Scan for the cell matching the given text and deliver its [x, y] coordinate at center. 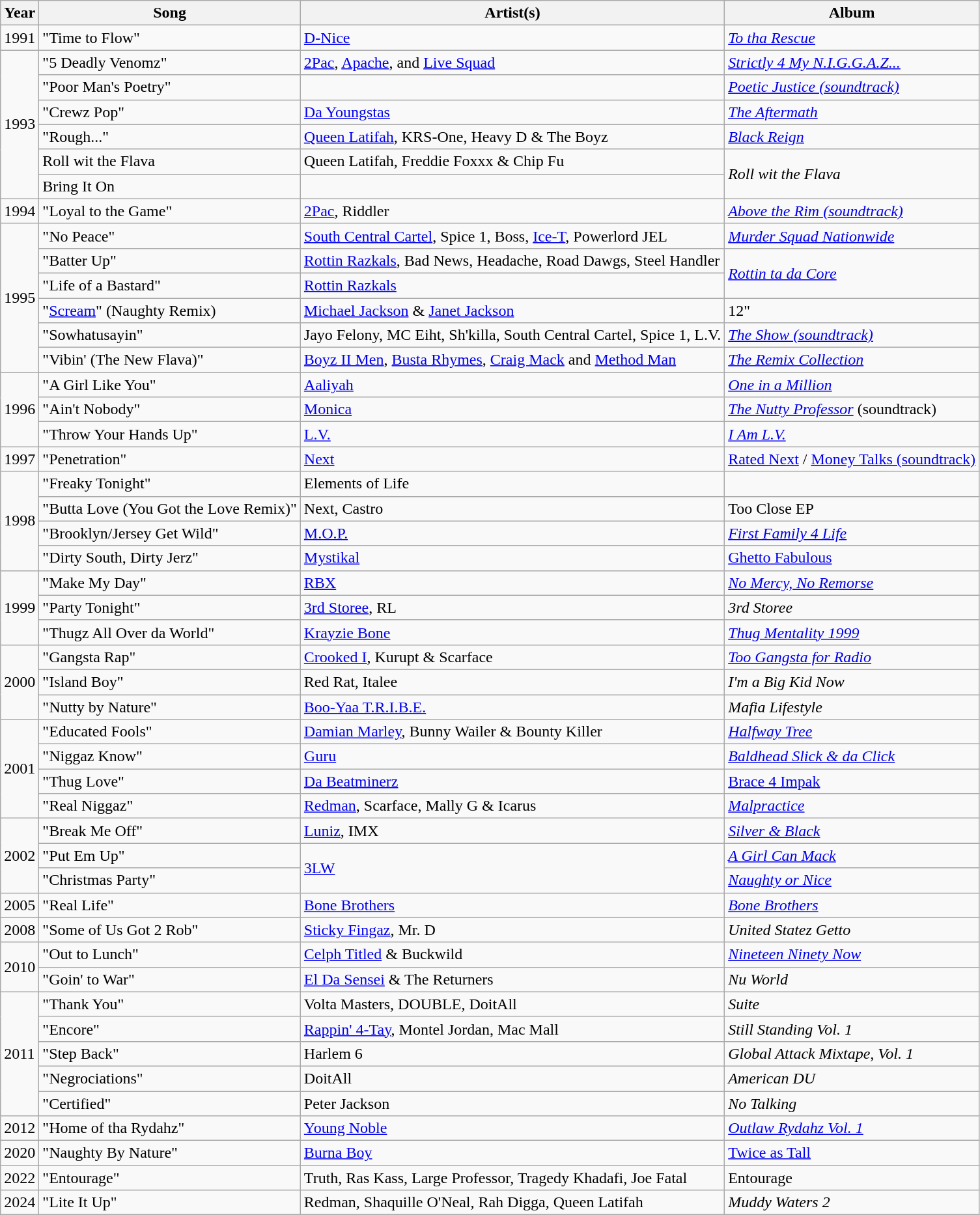
Jayo Felony, MC Eiht, Sh'killa, South Central Cartel, Spice 1, L.V. [512, 335]
Rated Next / Money Talks (soundtrack) [852, 459]
Young Noble [512, 1128]
Queen Latifah, Freddie Foxxx & Chip Fu [512, 161]
I Am L.V. [852, 434]
Michael Jackson & Janet Jackson [512, 311]
2022 [20, 1178]
"Negrociations" [170, 1078]
Boyz II Men, Busta Rhymes, Craig Mack and Method Man [512, 360]
12" [852, 311]
Strictly 4 My N.I.G.G.A.Z... [852, 63]
3LW [512, 868]
2012 [20, 1128]
Guru [512, 757]
"No Peace" [170, 236]
"Certified" [170, 1104]
1995 [20, 298]
I'm a Big Kid Now [852, 682]
"Batter Up" [170, 260]
"Dirty South, Dirty Jerz" [170, 558]
2020 [20, 1153]
1996 [20, 410]
Brace 4 Impak [852, 781]
"Thug Love" [170, 781]
"Sowhatusayin" [170, 335]
Rottin Razkals [512, 285]
"Throw Your Hands Up" [170, 434]
One in a Million [852, 385]
Outlaw Rydahz Vol. 1 [852, 1128]
Too Gangsta for Radio [852, 657]
1999 [20, 607]
"Nutty by Nature" [170, 706]
Rottin ta da Core [852, 273]
Queen Latifah, KRS-One, Heavy D & The Boyz [512, 137]
"Educated Fools" [170, 732]
"Niggaz Know" [170, 757]
To tha Rescue [852, 38]
Too Close EP [852, 509]
Global Attack Mixtape, Vol. 1 [852, 1054]
Year [20, 13]
Boo-Yaa T.R.I.B.E. [512, 706]
Crooked I, Kurupt & Scarface [512, 657]
"Butta Love (You Got the Love Remix)" [170, 509]
Still Standing Vol. 1 [852, 1029]
Krayzie Bone [512, 632]
1997 [20, 459]
Nineteen Ninety Now [852, 955]
Naughty or Nice [852, 880]
Next [512, 459]
Peter Jackson [512, 1104]
2011 [20, 1054]
Nu World [852, 979]
L.V. [512, 434]
2Pac, Riddler [512, 211]
"5 Deadly Venomz" [170, 63]
3rd Storee [852, 607]
2Pac, Apache, and Live Squad [512, 63]
"Gangsta Rap" [170, 657]
"Some of Us Got 2 Rob" [170, 930]
Volta Masters, DOUBLE, DoitAll [512, 1004]
The Aftermath [852, 112]
Damian Marley, Bunny Wailer & Bounty Killer [512, 732]
"Vibin' (The New Flava)" [170, 360]
No Mercy, No Remorse [852, 583]
2008 [20, 930]
Mafia Lifestyle [852, 706]
Ghetto Fabulous [852, 558]
South Central Cartel, Spice 1, Boss, Ice-T, Powerlord JEL [512, 236]
Redman, Scarface, Mally G & Icarus [512, 806]
The Nutty Professor (soundtrack) [852, 410]
Muddy Waters 2 [852, 1203]
Murder Squad Nationwide [852, 236]
"Home of tha Rydahz" [170, 1128]
Da Beatminerz [512, 781]
Mystikal [512, 558]
"Naughty By Nature" [170, 1153]
2002 [20, 856]
2024 [20, 1203]
Sticky Fingaz, Mr. D [512, 930]
"A Girl Like You" [170, 385]
1993 [20, 124]
"Ain't Nobody" [170, 410]
Harlem 6 [512, 1054]
"Party Tonight" [170, 607]
Rappin' 4-Tay, Montel Jordan, Mac Mall [512, 1029]
"Time to Flow" [170, 38]
"Life of a Bastard" [170, 285]
"Rough..." [170, 137]
2000 [20, 682]
"Poor Man's Poetry" [170, 87]
"Crewz Pop" [170, 112]
The Show (soundtrack) [852, 335]
"Island Boy" [170, 682]
"Real Niggaz" [170, 806]
Red Rat, Italee [512, 682]
Song [170, 13]
"Thugz All Over da World" [170, 632]
Aaliyah [512, 385]
First Family 4 Life [852, 533]
2001 [20, 769]
"Lite It Up" [170, 1203]
Poetic Justice (soundtrack) [852, 87]
2005 [20, 905]
Thug Mentality 1999 [852, 632]
"Thank You" [170, 1004]
Monica [512, 410]
Album [852, 13]
"Loyal to the Game" [170, 211]
American DU [852, 1078]
"Christmas Party" [170, 880]
"Penetration" [170, 459]
El Da Sensei & The Returners [512, 979]
Twice as Tall [852, 1153]
"Encore" [170, 1029]
"Real Life" [170, 905]
"Scream" (Naughty Remix) [170, 311]
Halfway Tree [852, 732]
1998 [20, 521]
Malpractice [852, 806]
"Out to Lunch" [170, 955]
D-Nice [512, 38]
Luniz, IMX [512, 831]
Entourage [852, 1178]
Artist(s) [512, 13]
Burna Boy [512, 1153]
"Make My Day" [170, 583]
The Remix Collection [852, 360]
Elements of Life [512, 484]
Baldhead Slick & da Click [852, 757]
Bring It On [170, 186]
"Brooklyn/Jersey Get Wild" [170, 533]
Suite [852, 1004]
No Talking [852, 1104]
M.O.P. [512, 533]
3rd Storee, RL [512, 607]
A Girl Can Mack [852, 856]
1991 [20, 38]
2010 [20, 967]
"Break Me Off" [170, 831]
United Statez Getto [852, 930]
DoitAll [512, 1078]
Black Reign [852, 137]
1994 [20, 211]
Above the Rim (soundtrack) [852, 211]
Da Youngstas [512, 112]
Rottin Razkals, Bad News, Headache, Road Dawgs, Steel Handler [512, 260]
"Entourage" [170, 1178]
Truth, Ras Kass, Large Professor, Tragedy Khadafi, Joe Fatal [512, 1178]
"Step Back" [170, 1054]
"Goin' to War" [170, 979]
Silver & Black [852, 831]
Celph Titled & Buckwild [512, 955]
Next, Castro [512, 509]
Redman, Shaquille O'Neal, Rah Digga, Queen Latifah [512, 1203]
"Freaky Tonight" [170, 484]
"Put Em Up" [170, 856]
RBX [512, 583]
